Capture the cell that displays the provided text and extract its (x, y) central coordinate. 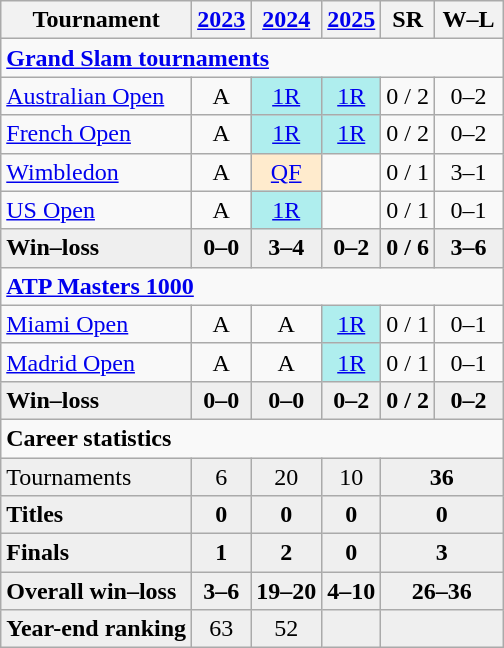
3–1 (469, 172)
W–L (469, 20)
0 / 6 (408, 248)
Miami Open (96, 324)
SR (408, 20)
6 (222, 477)
Madrid Open (96, 362)
4–10 (352, 591)
Year-end ranking (96, 629)
52 (286, 629)
2023 (222, 20)
26–36 (442, 591)
US Open (96, 210)
2025 (352, 20)
Wimbledon (96, 172)
Finals (96, 553)
Grand Slam tournaments (252, 58)
QF (286, 172)
1 (222, 553)
Titles (96, 515)
Overall win–loss (96, 591)
36 (442, 477)
2024 (286, 20)
3–4 (286, 248)
Australian Open (96, 96)
Tournaments (96, 477)
10 (352, 477)
3 (442, 553)
ATP Masters 1000 (252, 286)
Career statistics (252, 438)
63 (222, 629)
Tournament (96, 20)
19–20 (286, 591)
2 (286, 553)
French Open (96, 134)
20 (286, 477)
